Find where the given text appears and provide that cell's center as (x, y) coordinate. 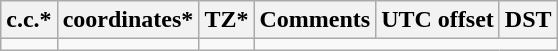
coordinates* (128, 20)
Comments (315, 20)
DST (528, 20)
TZ* (226, 20)
UTC offset (438, 20)
c.c.* (29, 20)
